Locate the cell with the specified text and output its [X, Y] center coordinate. 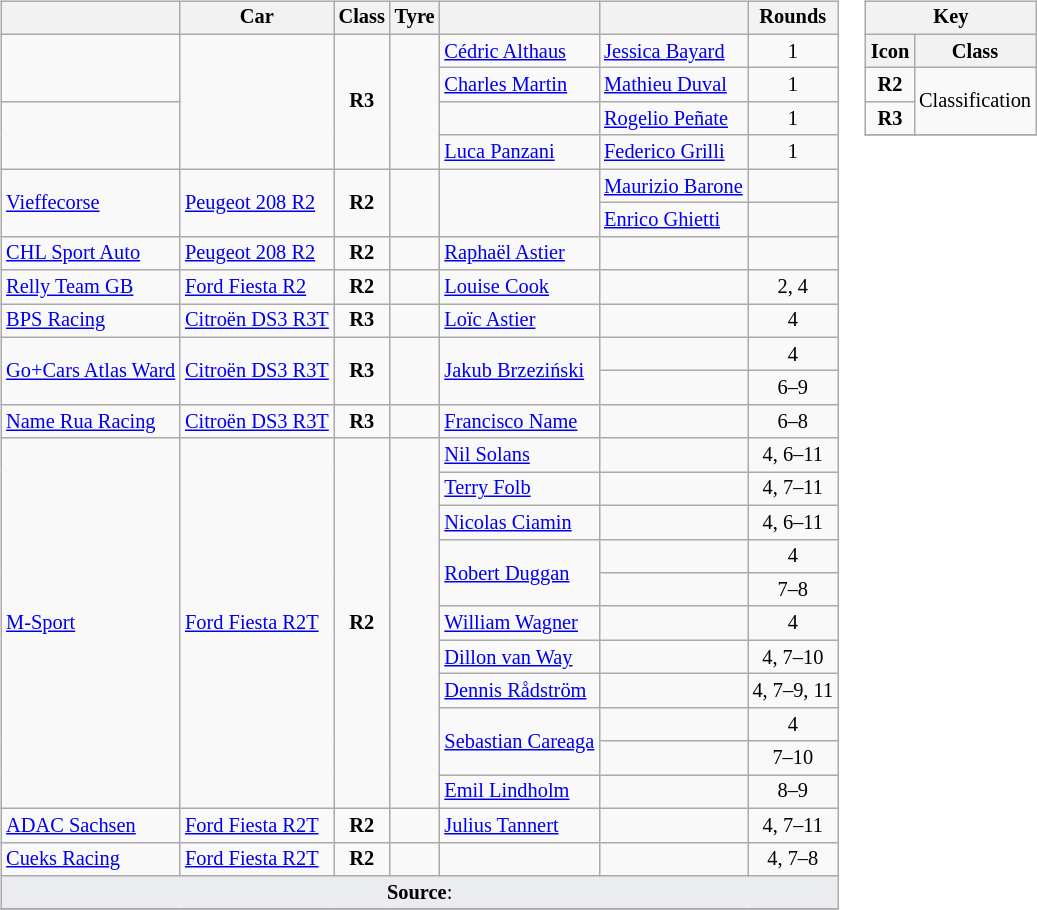
BPS Racing [90, 321]
CHL Sport Auto [90, 253]
Ford Fiesta R2 [257, 287]
7–10 [793, 758]
8–9 [793, 792]
Jessica Bayard [673, 51]
Key [951, 18]
William Wagner [519, 623]
Name Rua Racing [90, 422]
4, 7–8 [793, 859]
Louise Cook [519, 287]
Car [257, 18]
Raphaël Astier [519, 253]
Cédric Althaus [519, 51]
Tyre [415, 18]
Source: [420, 893]
Rounds [793, 18]
Luca Panzani [519, 152]
Charles Martin [519, 85]
Robert Duggan [519, 572]
Julius Tannert [519, 825]
Dennis Rådström [519, 691]
Emil Lindholm [519, 792]
6–9 [793, 388]
6–8 [793, 422]
Terry Folb [519, 489]
Icon [890, 51]
Dillon van Way [519, 657]
M-Sport [90, 623]
ADAC Sachsen [90, 825]
Nil Solans [519, 455]
Nicolas Ciamin [519, 522]
Go+Cars Atlas Ward [90, 370]
4, 7–10 [793, 657]
Maurizio Barone [673, 186]
Jakub Brzeziński [519, 370]
Rogelio Peñate [673, 119]
Relly Team GB [90, 287]
2, 4 [793, 287]
Vieffecorse [90, 202]
Francisco Name [519, 422]
Cueks Racing [90, 859]
Mathieu Duval [673, 85]
4, 7–9, 11 [793, 691]
Classification [975, 102]
7–8 [793, 590]
Loïc Astier [519, 321]
Federico Grilli [673, 152]
Sebastian Careaga [519, 740]
Enrico Ghietti [673, 220]
